Determine the [x, y] coordinate at the center of the cell enclosing the given text.  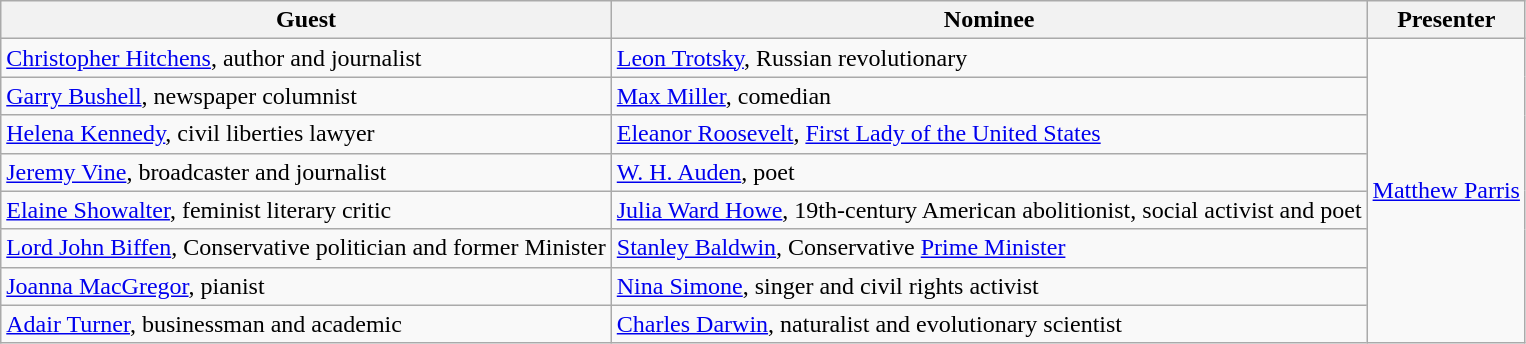
Nina Simone, singer and civil rights activist [989, 286]
Christopher Hitchens, author and journalist [306, 58]
Stanley Baldwin, Conservative Prime Minister [989, 248]
Guest [306, 20]
Max Miller, comedian [989, 96]
Matthew Parris [1446, 191]
Leon Trotsky, Russian revolutionary [989, 58]
Jeremy Vine, broadcaster and journalist [306, 172]
Nominee [989, 20]
Elaine Showalter, feminist literary critic [306, 210]
Helena Kennedy, civil liberties lawyer [306, 134]
Charles Darwin, naturalist and evolutionary scientist [989, 324]
Julia Ward Howe, 19th-century American abolitionist, social activist and poet [989, 210]
Joanna MacGregor, pianist [306, 286]
Eleanor Roosevelt, First Lady of the United States [989, 134]
W. H. Auden, poet [989, 172]
Lord John Biffen, Conservative politician and former Minister [306, 248]
Adair Turner, businessman and academic [306, 324]
Garry Bushell, newspaper columnist [306, 96]
Presenter [1446, 20]
